From the cell containing the given text, extract its center point as (x, y) coordinate. 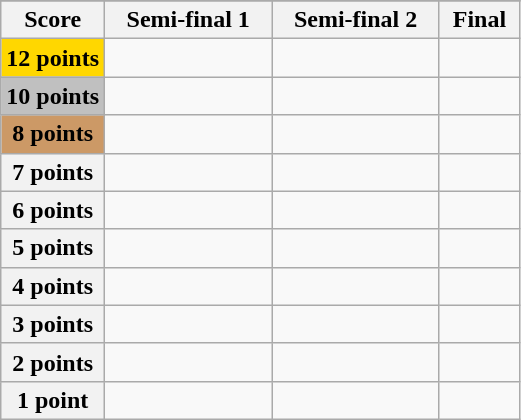
Final (479, 20)
5 points (53, 248)
6 points (53, 210)
7 points (53, 172)
4 points (53, 286)
3 points (53, 324)
2 points (53, 362)
1 point (53, 400)
8 points (53, 134)
10 points (53, 96)
Semi-final 2 (356, 20)
12 points (53, 58)
Score (53, 20)
Semi-final 1 (188, 20)
